Extract the (x, y) coordinate from the center of the cell holding the provided text.  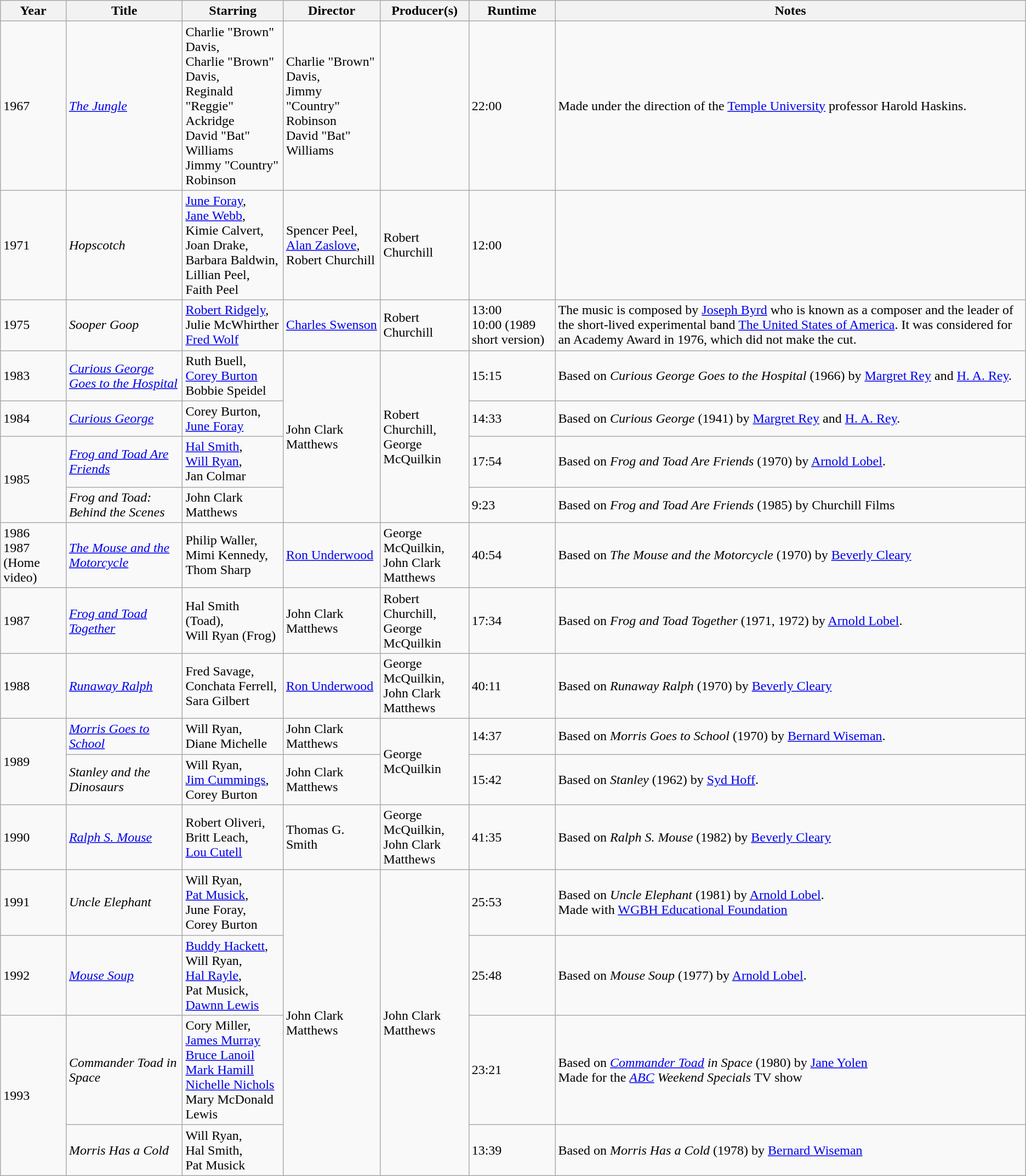
Hopscotch (124, 245)
Commander Toad in Space (124, 1070)
1992 (33, 975)
Robert Ridgely,Julie McWhirtherFred Wolf (232, 325)
June Foray,Jane Webb,Kimie Calvert,Joan Drake,Barbara Baldwin,Lillian Peel,Faith Peel (232, 245)
Ralph S. Mouse (124, 838)
1987 (33, 621)
Morris Has a Cold (124, 1150)
The Jungle (124, 106)
Will Ryan,Hal Smith,Pat Musick (232, 1150)
Based on Curious George (1941) by Margret Rey and H. A. Rey. (790, 419)
14:37 (512, 736)
Based on Morris Goes to School (1970) by Bernard Wiseman. (790, 736)
Frog and Toad Are Friends (124, 462)
Frog and Toad Together (124, 621)
1983 (33, 376)
Runaway Ralph (124, 685)
14:33 (512, 419)
Corey Burton,June Foray (232, 419)
1975 (33, 325)
13:0010:00 (1989 short version) (512, 325)
Buddy Hackett,Will Ryan,Hal Rayle,Pat Musick,Dawnn Lewis (232, 975)
Robert Oliveri,Britt Leach,Lou Cutell (232, 838)
Will Ryan,Diane Michelle (232, 736)
George McQuilkin (424, 761)
Based on Mouse Soup (1977) by Arnold Lobel. (790, 975)
25:53 (512, 902)
Philip Waller,Mimi Kennedy,Thom Sharp (232, 555)
Hal Smith,Will Ryan,Jan Colmar (232, 462)
23:21 (512, 1070)
Year (33, 11)
Will Ryan,Jim Cummings,Corey Burton (232, 780)
1967 (33, 106)
Director (332, 11)
13:39 (512, 1150)
1984 (33, 419)
Charlie "Brown" Davis,Charlie "Brown" Davis,Reginald "Reggie" AckridgeDavid "Bat" WilliamsJimmy "Country" Robinson (232, 106)
9:23 (512, 504)
17:54 (512, 462)
Based on Ralph S. Mouse (1982) by Beverly Cleary (790, 838)
Runtime (512, 11)
Based on Frog and Toad Are Friends (1985) by Churchill Films (790, 504)
25:48 (512, 975)
Charles Swenson (332, 325)
Frog and Toad: Behind the Scenes (124, 504)
Sooper Goop (124, 325)
Morris Goes to School (124, 736)
Based on Curious George Goes to the Hospital (1966) by Margret Rey and H. A. Rey. (790, 376)
Notes (790, 11)
Based on Runaway Ralph (1970) by Beverly Cleary (790, 685)
Based on Morris Has a Cold (1978) by Bernard Wiseman (790, 1150)
Based on Uncle Elephant (1981) by Arnold Lobel.Made with WGBH Educational Foundation (790, 902)
The Mouse and the Motorcycle (124, 555)
Starring (232, 11)
1988 (33, 685)
15:42 (512, 780)
22:00 (512, 106)
1989 (33, 761)
1990 (33, 838)
Based on Commander Toad in Space (1980) by Jane YolenMade for the ABC Weekend Specials TV show (790, 1070)
Curious George (124, 419)
40:11 (512, 685)
1971 (33, 245)
Ruth Buell,Corey BurtonBobbie Speidel (232, 376)
Producer(s) (424, 11)
1985 (33, 479)
15:15 (512, 376)
12:00 (512, 245)
Will Ryan,Pat Musick,June Foray,Corey Burton (232, 902)
Based on Stanley (1962) by Syd Hoff. (790, 780)
Spencer Peel,Alan Zaslove,Robert Churchill (332, 245)
Thomas G. Smith (332, 838)
Based on Frog and Toad Together (1971, 1972) by Arnold Lobel. (790, 621)
17:34 (512, 621)
Hal Smith (Toad),Will Ryan (Frog) (232, 621)
Title (124, 11)
19861987 (Home video) (33, 555)
Curious George Goes to the Hospital (124, 376)
Based on Frog and Toad Are Friends (1970) by Arnold Lobel. (790, 462)
Fred Savage,Conchata Ferrell,Sara Gilbert (232, 685)
40:54 (512, 555)
Cory Miller,James MurrayBruce LanoilMark HamillNichelle NicholsMary McDonald Lewis (232, 1070)
Based on The Mouse and the Motorcycle (1970) by Beverly Cleary (790, 555)
41:35 (512, 838)
1993 (33, 1095)
Made under the direction of the Temple University professor Harold Haskins. (790, 106)
Stanley and the Dinosaurs (124, 780)
Charlie "Brown" Davis,Jimmy "Country" RobinsonDavid "Bat" Williams (332, 106)
Mouse Soup (124, 975)
Uncle Elephant (124, 902)
1991 (33, 902)
